Capture the cell that displays the provided text and extract its [x, y] central coordinate. 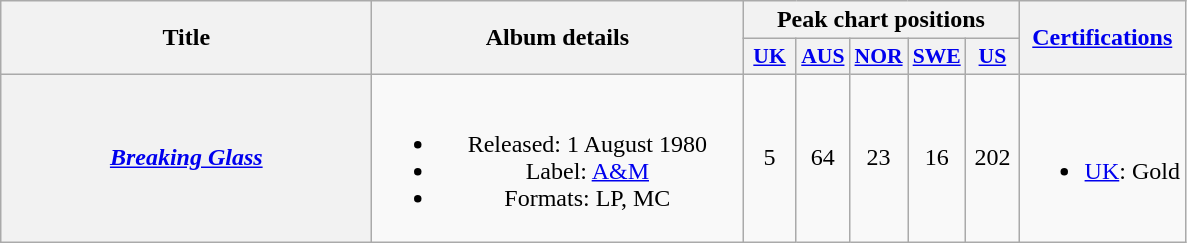
Released: 1 August 1980Label: A&MFormats: LP, MC [558, 158]
Title [186, 38]
Peak chart positions [881, 20]
Album details [558, 38]
202 [992, 158]
Breaking Glass [186, 158]
NOR [879, 57]
UK: Gold [1102, 158]
AUS [822, 57]
UK [770, 57]
23 [879, 158]
Certifications [1102, 38]
16 [937, 158]
64 [822, 158]
US [992, 57]
5 [770, 158]
SWE [937, 57]
